Return the (x, y) coordinate for the center point of the cell that contains the specified text.  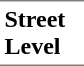
Street Level (42, 33)
